Capture the cell that displays the provided text and extract its [X, Y] central coordinate. 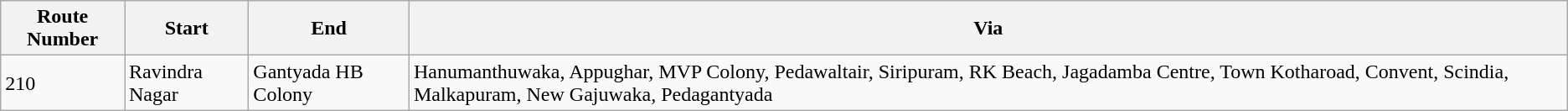
Gantyada HB Colony [329, 82]
Ravindra Nagar [186, 82]
210 [63, 82]
Route Number [63, 29]
Via [988, 29]
End [329, 29]
Start [186, 29]
